Extract the (x, y) coordinate from the center of the cell holding the provided text.  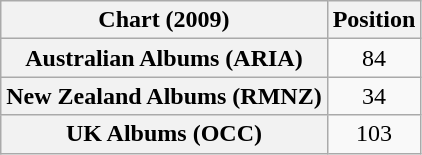
UK Albums (OCC) (164, 134)
Position (374, 20)
Australian Albums (ARIA) (164, 58)
84 (374, 58)
34 (374, 96)
103 (374, 134)
New Zealand Albums (RMNZ) (164, 96)
Chart (2009) (164, 20)
